Detect which cell encompasses the target text, then output its [x, y] center coordinate. 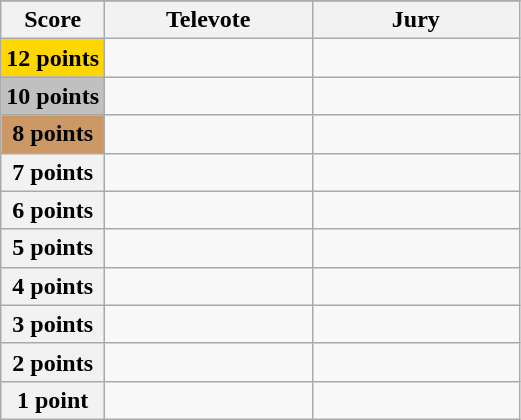
1 point [53, 400]
3 points [53, 324]
5 points [53, 248]
Jury [416, 20]
8 points [53, 134]
7 points [53, 172]
4 points [53, 286]
2 points [53, 362]
Televote [209, 20]
Score [53, 20]
10 points [53, 96]
12 points [53, 58]
6 points [53, 210]
